Extract the [x, y] coordinate from the center of the cell holding the provided text.  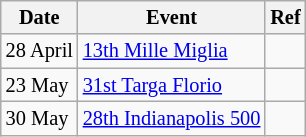
28 April [40, 51]
31st Targa Florio [172, 85]
Event [172, 17]
23 May [40, 85]
30 May [40, 118]
13th Mille Miglia [172, 51]
Date [40, 17]
Ref [285, 17]
28th Indianapolis 500 [172, 118]
